Capture the cell that displays the provided text and extract its [x, y] central coordinate. 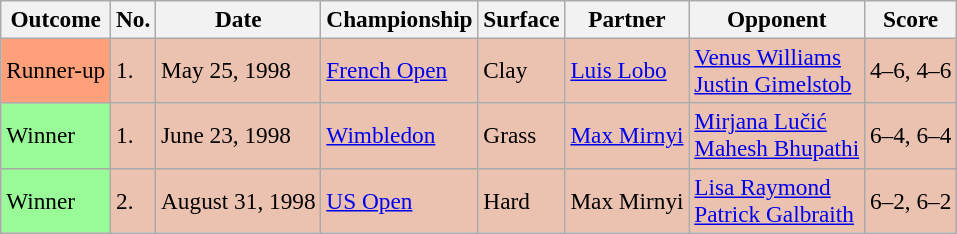
Date [238, 19]
No. [134, 19]
Championship [400, 19]
Mirjana Lučić Mahesh Bhupathi [777, 136]
Partner [627, 19]
2. [134, 200]
Luis Lobo [627, 70]
Lisa Raymond Patrick Galbraith [777, 200]
US Open [400, 200]
Runner-up [56, 70]
Wimbledon [400, 136]
6–4, 6–4 [911, 136]
May 25, 1998 [238, 70]
4–6, 4–6 [911, 70]
Outcome [56, 19]
French Open [400, 70]
Grass [522, 136]
Clay [522, 70]
Hard [522, 200]
Venus Williams Justin Gimelstob [777, 70]
Surface [522, 19]
6–2, 6–2 [911, 200]
June 23, 1998 [238, 136]
August 31, 1998 [238, 200]
Opponent [777, 19]
Score [911, 19]
